Identify which cell holds the provided text, then report its (X, Y) central coordinate. 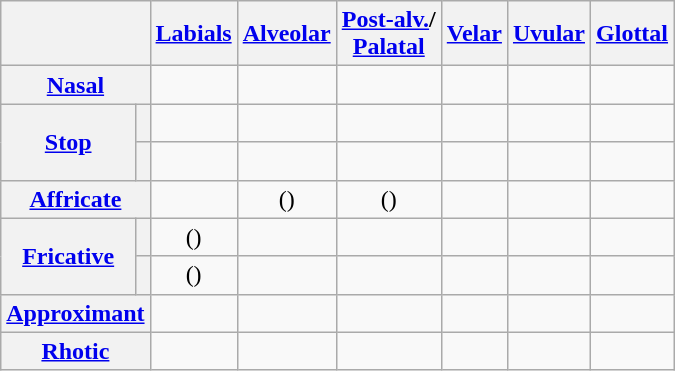
Fricative (68, 256)
Affricate (76, 199)
Glottal (632, 34)
Labials (194, 34)
Stop (68, 142)
Nasal (76, 85)
Post-alv./Palatal (388, 34)
Uvular (548, 34)
Velar (474, 34)
Rhotic (76, 351)
Alveolar (286, 34)
Approximant (76, 313)
